Search for the cell housing the specified text and yield its (x, y) center coordinate. 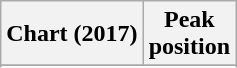
Peak position (189, 34)
Chart (2017) (72, 34)
